Provide the [x, y] coordinate of the cell's center where the given text is located.  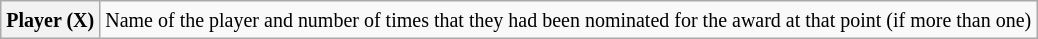
Player (X) [50, 20]
Name of the player and number of times that they had been nominated for the award at that point (if more than one) [568, 20]
